Return the [X, Y] coordinate for the center point of the cell that contains the specified text.  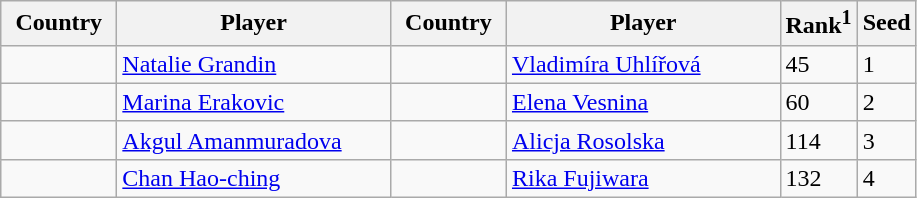
1 [886, 64]
114 [818, 140]
Alicja Rosolska [643, 140]
Marina Erakovic [254, 102]
2 [886, 102]
Natalie Grandin [254, 64]
Seed [886, 24]
Rika Fujiwara [643, 178]
45 [818, 64]
60 [818, 102]
132 [818, 178]
3 [886, 140]
4 [886, 178]
Akgul Amanmuradova [254, 140]
Elena Vesnina [643, 102]
Vladimíra Uhlířová [643, 64]
Rank1 [818, 24]
Chan Hao-ching [254, 178]
